Extract the [X, Y] coordinate from the center of the cell holding the provided text.  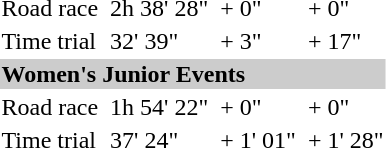
+ 17" [346, 41]
32' 39" [160, 41]
1h 54' 22" [160, 107]
+ 3" [258, 41]
Women's Junior Events [192, 74]
Time trial [50, 41]
Road race [50, 107]
